From the cell containing the given text, extract its center point as (x, y) coordinate. 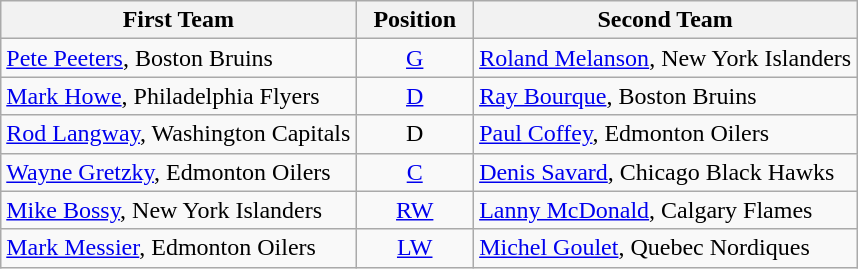
Paul Coffey, Edmonton Oilers (666, 134)
First Team (178, 20)
Mark Messier, Edmonton Oilers (178, 248)
Denis Savard, Chicago Black Hawks (666, 172)
Ray Bourque, Boston Bruins (666, 96)
Mike Bossy, New York Islanders (178, 210)
Mark Howe, Philadelphia Flyers (178, 96)
Second Team (666, 20)
Position (415, 20)
Lanny McDonald, Calgary Flames (666, 210)
RW (415, 210)
Roland Melanson, New York Islanders (666, 58)
LW (415, 248)
Wayne Gretzky, Edmonton Oilers (178, 172)
Michel Goulet, Quebec Nordiques (666, 248)
C (415, 172)
Pete Peeters, Boston Bruins (178, 58)
Rod Langway, Washington Capitals (178, 134)
G (415, 58)
